Extract the (x, y) coordinate from the center of the cell holding the provided text.  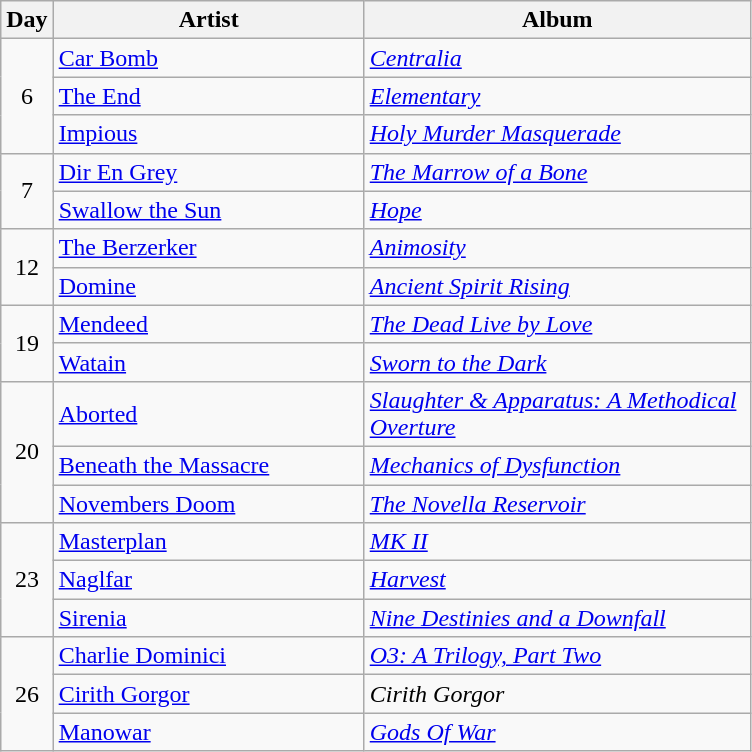
Charlie Dominici (208, 656)
Mendeed (208, 324)
Hope (557, 210)
Harvest (557, 580)
Sirenia (208, 618)
Elementary (557, 96)
Manowar (208, 732)
Centralia (557, 58)
23 (27, 580)
Day (27, 20)
Aborted (208, 414)
Holy Murder Masquerade (557, 134)
Novembers Doom (208, 503)
The Dead Live by Love (557, 324)
Album (557, 20)
MK II (557, 542)
Domine (208, 286)
Nine Destinies and a Downfall (557, 618)
Ancient Spirit Rising (557, 286)
Artist (208, 20)
26 (27, 694)
The Berzerker (208, 248)
20 (27, 452)
Sworn to the Dark (557, 362)
Car Bomb (208, 58)
6 (27, 96)
Masterplan (208, 542)
Gods Of War (557, 732)
Animosity (557, 248)
The End (208, 96)
Watain (208, 362)
Impious (208, 134)
O3: A Trilogy, Part Two (557, 656)
Dir En Grey (208, 172)
Mechanics of Dysfunction (557, 465)
12 (27, 267)
Slaughter & Apparatus: A Methodical Overture (557, 414)
Naglfar (208, 580)
Swallow the Sun (208, 210)
The Marrow of a Bone (557, 172)
19 (27, 343)
7 (27, 191)
The Novella Reservoir (557, 503)
Beneath the Massacre (208, 465)
